Output the [x, y] coordinate of the center of the cell containing the given text.  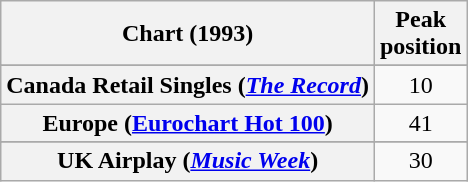
Chart (1993) [188, 34]
Peakposition [420, 34]
Europe (Eurochart Hot 100) [188, 123]
UK Airplay (Music Week) [188, 161]
30 [420, 161]
Canada Retail Singles (The Record) [188, 85]
41 [420, 123]
10 [420, 85]
